Extract the [x, y] coordinate from the center of the cell holding the provided text.  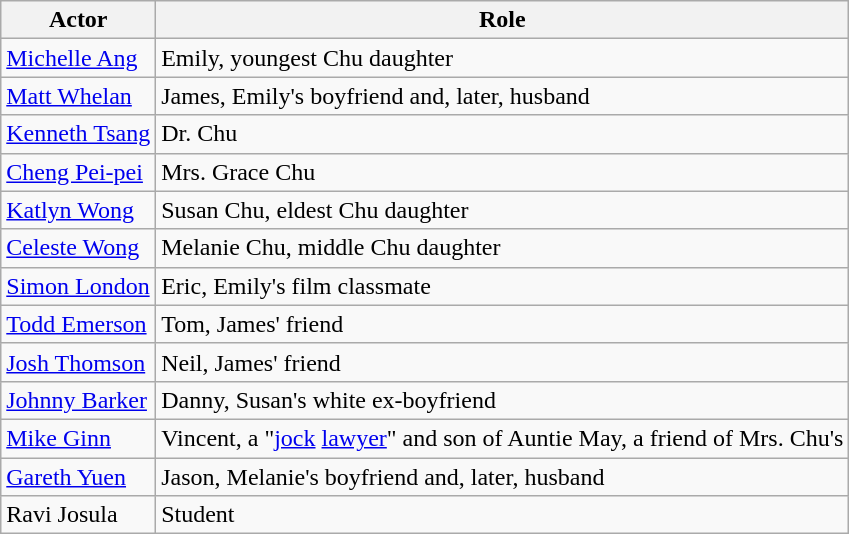
Jason, Melanie's boyfriend and, later, husband [502, 477]
Mike Ginn [78, 438]
Gareth Yuen [78, 477]
Todd Emerson [78, 324]
Josh Thomson [78, 362]
Emily, youngest Chu daughter [502, 58]
Katlyn Wong [78, 210]
Eric, Emily's film classmate [502, 286]
Michelle Ang [78, 58]
Matt Whelan [78, 96]
Neil, James' friend [502, 362]
Johnny Barker [78, 400]
Cheng Pei-pei [78, 172]
Role [502, 20]
Actor [78, 20]
Mrs. Grace Chu [502, 172]
Tom, James' friend [502, 324]
Kenneth Tsang [78, 134]
Susan Chu, eldest Chu daughter [502, 210]
Dr. Chu [502, 134]
Student [502, 515]
Celeste Wong [78, 248]
Ravi Josula [78, 515]
Vincent, a "jock lawyer" and son of Auntie May, a friend of Mrs. Chu's [502, 438]
Melanie Chu, middle Chu daughter [502, 248]
Simon London [78, 286]
Danny, Susan's white ex-boyfriend [502, 400]
James, Emily's boyfriend and, later, husband [502, 96]
